From the cell containing the given text, extract its center point as [x, y] coordinate. 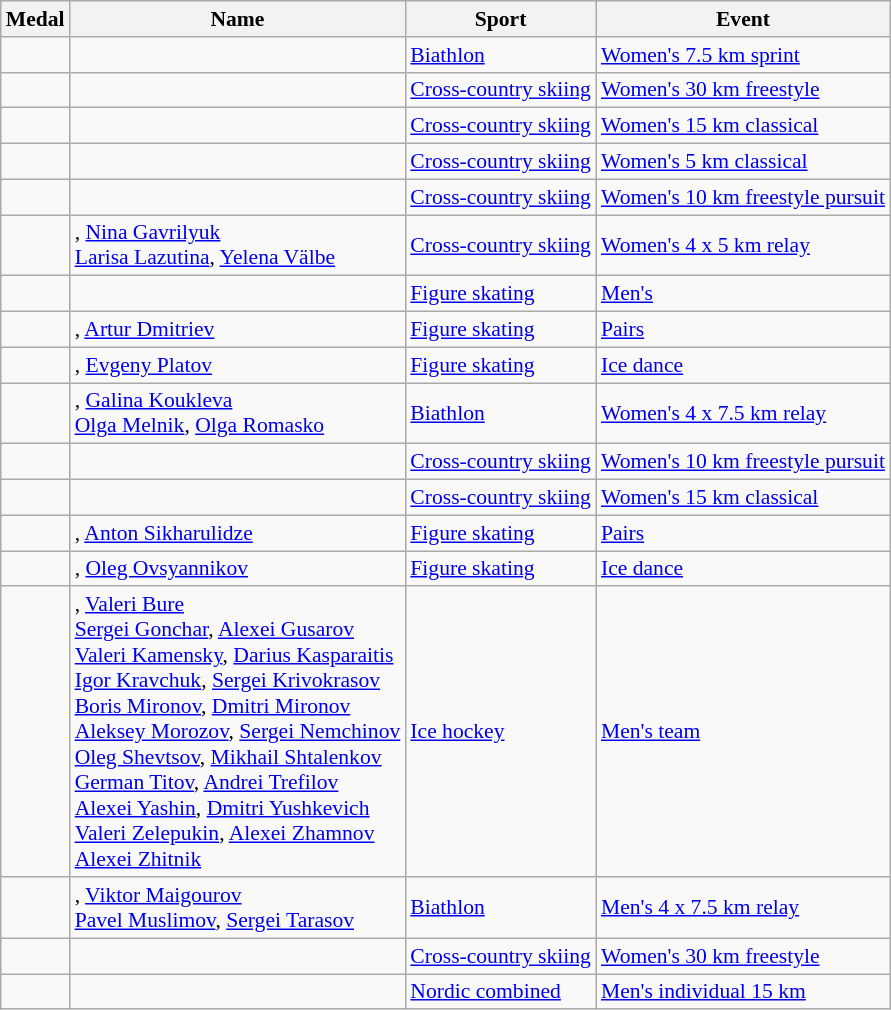
, Artur Dmitriev [238, 330]
, Galina KouklevaOlga Melnik, Olga Romasko [238, 414]
Women's 5 km classical [743, 162]
Medal [36, 19]
Men's 4 x 7.5 km relay [743, 908]
, Oleg Ovsyannikov [238, 569]
, Nina Gavrilyuk Larisa Lazutina, Yelena Välbe [238, 246]
, Evgeny Platov [238, 365]
Ice hockey [500, 732]
Name [238, 19]
Men's team [743, 732]
, Anton Sikharulidze [238, 533]
Men's individual 15 km [743, 992]
Women's 4 x 5 km relay [743, 246]
Women's 4 x 7.5 km relay [743, 414]
Event [743, 19]
, Viktor MaigourovPavel Muslimov, Sergei Tarasov [238, 908]
Nordic combined [500, 992]
Men's [743, 294]
Sport [500, 19]
Women's 7.5 km sprint [743, 55]
